Locate the cell with the specified text and output its [X, Y] center coordinate. 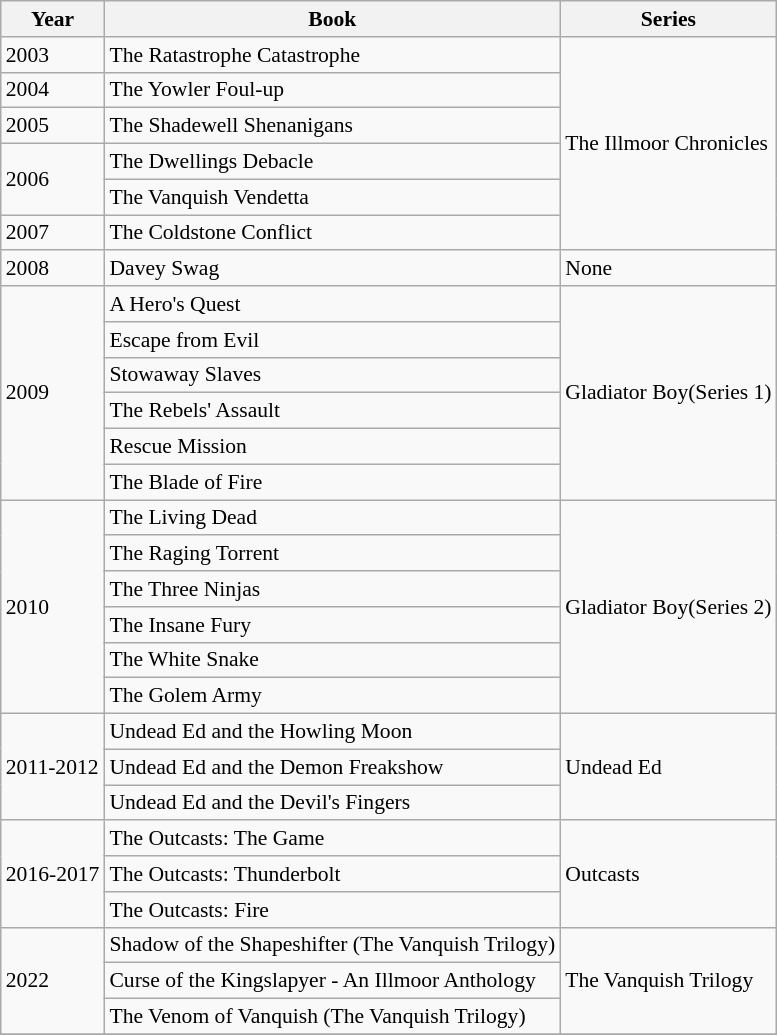
Undead Ed and the Howling Moon [332, 732]
2016-2017 [53, 874]
2008 [53, 269]
The Living Dead [332, 518]
The Blade of Fire [332, 482]
Shadow of the Shapeshifter (The Vanquish Trilogy) [332, 945]
The Yowler Foul-up [332, 90]
The Outcasts: The Game [332, 839]
Rescue Mission [332, 447]
Undead Ed [668, 768]
2011-2012 [53, 768]
Undead Ed and the Devil's Fingers [332, 803]
2003 [53, 55]
Escape from Evil [332, 340]
2004 [53, 90]
2007 [53, 233]
The Venom of Vanquish (The Vanquish Trilogy) [332, 1017]
Book [332, 19]
The Vanquish Vendetta [332, 197]
The Illmoor Chronicles [668, 144]
The Three Ninjas [332, 589]
Undead Ed and the Demon Freakshow [332, 767]
The Coldstone Conflict [332, 233]
2006 [53, 180]
The Ratastrophe Catastrophe [332, 55]
The Insane Fury [332, 625]
None [668, 269]
Stowaway Slaves [332, 375]
Gladiator Boy(Series 1) [668, 393]
The Raging Torrent [332, 554]
A Hero's Quest [332, 304]
The Rebels' Assault [332, 411]
Davey Swag [332, 269]
2005 [53, 126]
The Vanquish Trilogy [668, 980]
2022 [53, 980]
The White Snake [332, 660]
The Outcasts: Fire [332, 910]
Curse of the Kingslapyer - An Illmoor Anthology [332, 981]
The Golem Army [332, 696]
Year [53, 19]
2009 [53, 393]
The Dwellings Debacle [332, 162]
Series [668, 19]
The Shadewell Shenanigans [332, 126]
Gladiator Boy(Series 2) [668, 607]
Outcasts [668, 874]
The Outcasts: Thunderbolt [332, 874]
2010 [53, 607]
